For the text-containing cell, return its midpoint in [x, y] coordinate format. 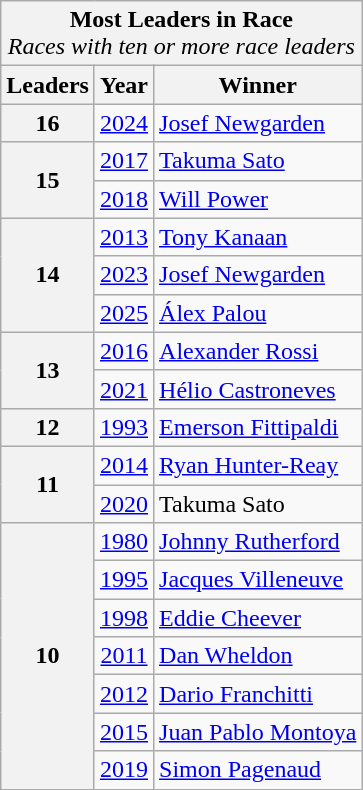
Dan Wheldon [258, 656]
Hélio Castroneves [258, 389]
1980 [124, 542]
Alexander Rossi [258, 351]
15 [48, 180]
2020 [124, 503]
Jacques Villeneuve [258, 580]
16 [48, 123]
13 [48, 370]
2021 [124, 389]
2014 [124, 465]
Emerson Fittipaldi [258, 427]
Year [124, 85]
Most Leaders in RaceRaces with ten or more race leaders [182, 34]
Johnny Rutherford [258, 542]
Simon Pagenaud [258, 770]
11 [48, 484]
2017 [124, 161]
12 [48, 427]
1998 [124, 618]
Ryan Hunter-Reay [258, 465]
Eddie Cheever [258, 618]
Winner [258, 85]
2012 [124, 694]
2016 [124, 351]
2025 [124, 313]
Álex Palou [258, 313]
2023 [124, 275]
2011 [124, 656]
2024 [124, 123]
1993 [124, 427]
Juan Pablo Montoya [258, 732]
2018 [124, 199]
14 [48, 275]
2019 [124, 770]
Tony Kanaan [258, 237]
2013 [124, 237]
2015 [124, 732]
10 [48, 656]
1995 [124, 580]
Dario Franchitti [258, 694]
Will Power [258, 199]
Leaders [48, 85]
